From the cell containing the given text, extract its center point as (X, Y) coordinate. 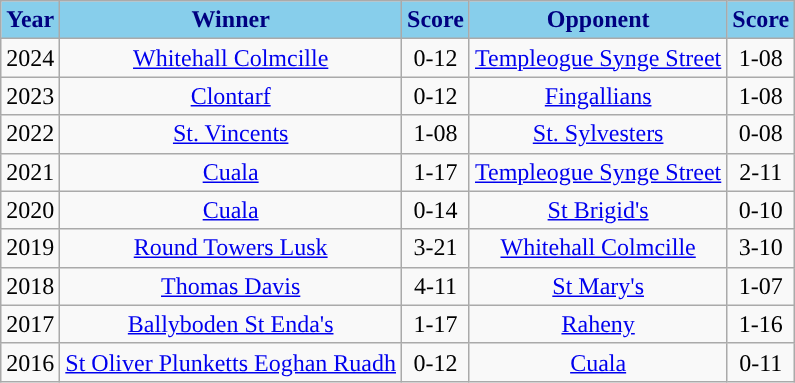
Year (30, 20)
2017 (30, 324)
St. Vincents (231, 134)
4-11 (436, 286)
Ballyboden St Enda's (231, 324)
Thomas Davis (231, 286)
Winner (231, 20)
St Mary's (598, 286)
2022 (30, 134)
2021 (30, 172)
2016 (30, 362)
0-14 (436, 210)
Raheny (598, 324)
St Brigid's (598, 210)
2024 (30, 58)
0-08 (761, 134)
Round Towers Lusk (231, 248)
St Oliver Plunketts Eoghan Ruadh (231, 362)
2-11 (761, 172)
3-21 (436, 248)
Opponent (598, 20)
3-10 (761, 248)
2023 (30, 96)
St. Sylvesters (598, 134)
2019 (30, 248)
0-10 (761, 210)
1-16 (761, 324)
2020 (30, 210)
Fingallians (598, 96)
1-07 (761, 286)
Clontarf (231, 96)
2018 (30, 286)
0-11 (761, 362)
